Determine the [X, Y] coordinate at the center of the cell enclosing the given text.  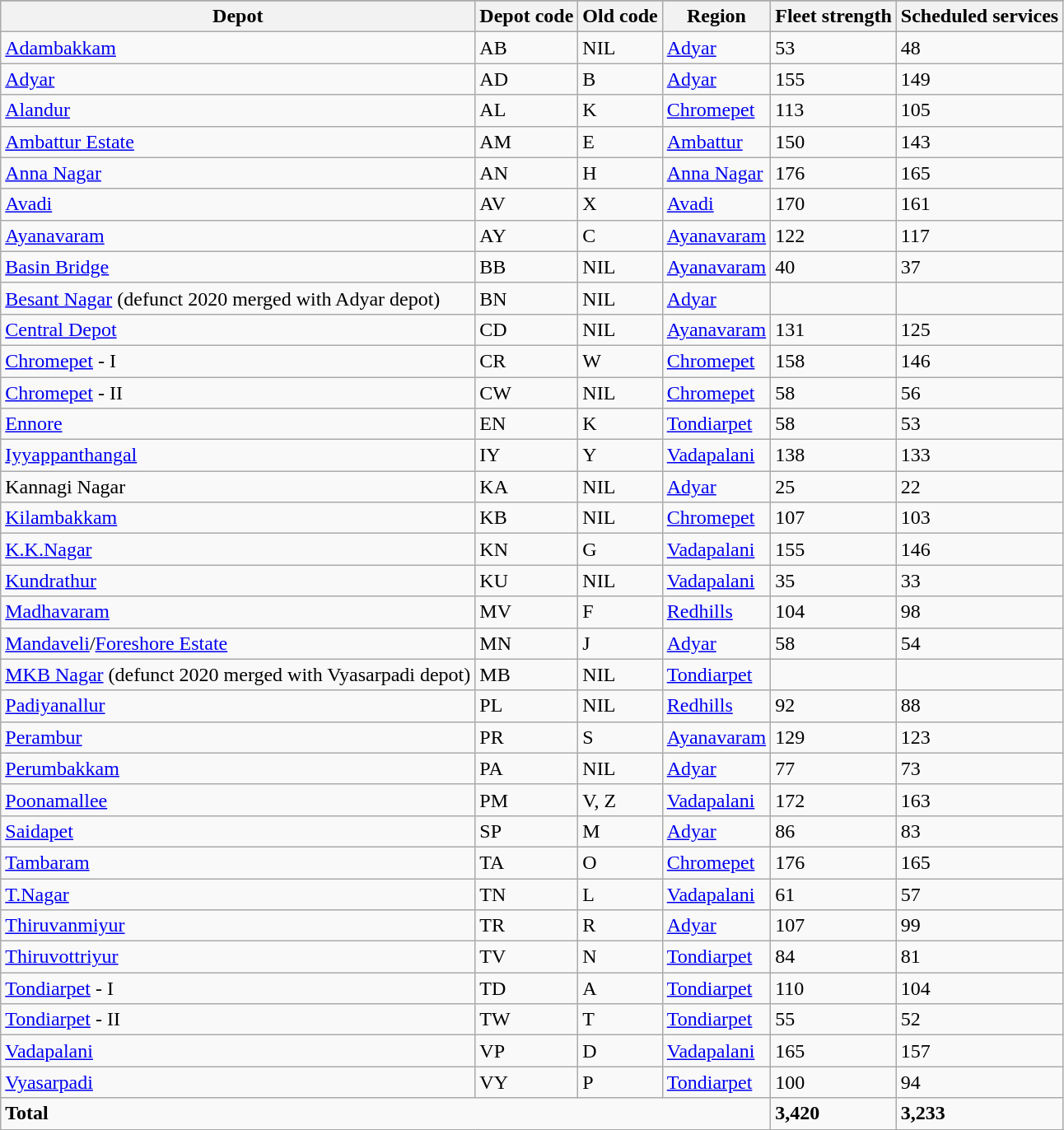
55 [833, 1020]
CW [527, 393]
TV [527, 957]
VY [527, 1082]
3,420 [833, 1114]
133 [979, 455]
MN [527, 643]
22 [979, 487]
W [620, 361]
E [620, 142]
H [620, 173]
103 [979, 518]
Tondiarpet - II [238, 1020]
48 [979, 48]
163 [979, 800]
D [620, 1051]
T.Nagar [238, 894]
57 [979, 894]
BN [527, 298]
86 [833, 831]
F [620, 612]
40 [833, 267]
PA [527, 768]
P [620, 1082]
Tambaram [238, 862]
25 [833, 487]
94 [979, 1082]
Ennore [238, 424]
172 [833, 800]
105 [979, 110]
52 [979, 1020]
73 [979, 768]
AD [527, 79]
K.K.Nagar [238, 549]
Perambur [238, 737]
Thiruvottriyur [238, 957]
81 [979, 957]
35 [833, 581]
Saidapet [238, 831]
170 [833, 204]
Kilambakkam [238, 518]
113 [833, 110]
84 [833, 957]
AL [527, 110]
Iyyappanthangal [238, 455]
Padiyanallur [238, 706]
KU [527, 581]
A [620, 988]
Poonamallee [238, 800]
SP [527, 831]
Region [716, 16]
Y [620, 455]
KA [527, 487]
54 [979, 643]
117 [979, 236]
Fleet strength [833, 16]
KB [527, 518]
122 [833, 236]
M [620, 831]
149 [979, 79]
PM [527, 800]
VP [527, 1051]
110 [833, 988]
Tondiarpet - I [238, 988]
IY [527, 455]
TA [527, 862]
131 [833, 329]
TN [527, 894]
MKB Nagar (defunct 2020 merged with Vyasarpadi depot) [238, 675]
Adambakkam [238, 48]
Thiruvanmiyur [238, 926]
Kannagi Nagar [238, 487]
MV [527, 612]
Old code [620, 16]
C [620, 236]
Scheduled services [979, 16]
MB [527, 675]
AY [527, 236]
AB [527, 48]
CD [527, 329]
98 [979, 612]
125 [979, 329]
77 [833, 768]
Mandaveli/Foreshore Estate [238, 643]
92 [833, 706]
129 [833, 737]
X [620, 204]
33 [979, 581]
3,233 [979, 1114]
138 [833, 455]
BB [527, 267]
100 [833, 1082]
Ambattur [716, 142]
N [620, 957]
Depot code [527, 16]
TW [527, 1020]
J [620, 643]
150 [833, 142]
O [620, 862]
161 [979, 204]
AV [527, 204]
Besant Nagar (defunct 2020 merged with Adyar depot) [238, 298]
TR [527, 926]
Depot [238, 16]
61 [833, 894]
S [620, 737]
56 [979, 393]
B [620, 79]
158 [833, 361]
83 [979, 831]
157 [979, 1051]
AN [527, 173]
KN [527, 549]
88 [979, 706]
Ambattur Estate [238, 142]
EN [527, 424]
Vyasarpadi [238, 1082]
TD [527, 988]
R [620, 926]
V, Z [620, 800]
Kundrathur [238, 581]
99 [979, 926]
Basin Bridge [238, 267]
CR [527, 361]
Alandur [238, 110]
Chromepet - II [238, 393]
37 [979, 267]
123 [979, 737]
PR [527, 737]
T [620, 1020]
PL [527, 706]
AM [527, 142]
143 [979, 142]
Madhavaram [238, 612]
Perumbakkam [238, 768]
L [620, 894]
Chromepet - I [238, 361]
Total [385, 1114]
Central Depot [238, 329]
G [620, 549]
